Return the (X, Y) coordinate for the center point of the cell that contains the specified text.  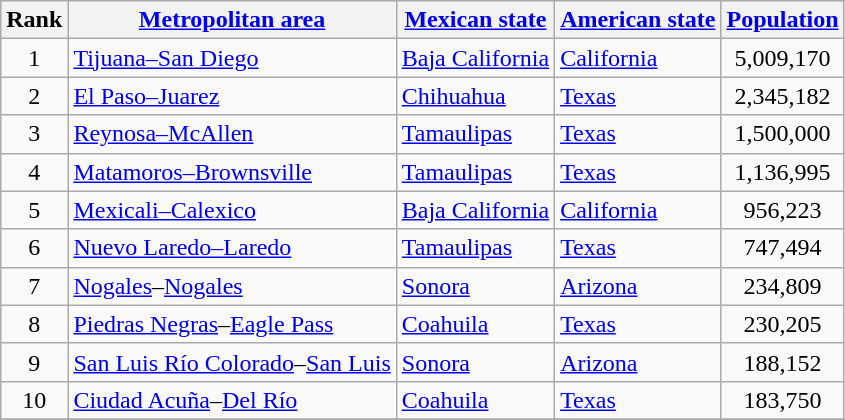
2,345,182 (782, 96)
183,750 (782, 400)
Ciudad Acuña–Del Río (232, 400)
10 (34, 400)
San Luis Río Colorado–San Luis (232, 362)
El Paso–Juarez (232, 96)
Mexican state (475, 20)
Tijuana–San Diego (232, 58)
230,205 (782, 324)
Nogales–Nogales (232, 286)
2 (34, 96)
8 (34, 324)
5,009,170 (782, 58)
1 (34, 58)
Population (782, 20)
234,809 (782, 286)
Metropolitan area (232, 20)
Chihuahua (475, 96)
6 (34, 248)
188,152 (782, 362)
Nuevo Laredo–Laredo (232, 248)
956,223 (782, 210)
Matamoros–Brownsville (232, 172)
1,136,995 (782, 172)
American state (638, 20)
9 (34, 362)
747,494 (782, 248)
4 (34, 172)
5 (34, 210)
3 (34, 134)
Reynosa–McAllen (232, 134)
Piedras Negras–Eagle Pass (232, 324)
Mexicali–Calexico (232, 210)
Rank (34, 20)
1,500,000 (782, 134)
7 (34, 286)
